Output the [x, y] coordinate of the center of the cell containing the given text.  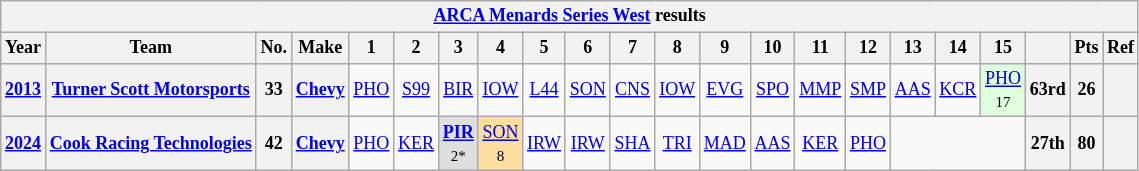
27th [1048, 144]
SPO [772, 90]
Cook Racing Technologies [150, 144]
SON [588, 90]
Ref [1121, 48]
L44 [544, 90]
9 [724, 48]
EVG [724, 90]
4 [500, 48]
26 [1086, 90]
2024 [24, 144]
PHO17 [1004, 90]
KCR [958, 90]
SON8 [500, 144]
33 [274, 90]
1 [372, 48]
Year [24, 48]
2 [416, 48]
S99 [416, 90]
BIR [458, 90]
11 [820, 48]
SHA [632, 144]
10 [772, 48]
6 [588, 48]
80 [1086, 144]
2013 [24, 90]
7 [632, 48]
MAD [724, 144]
Pts [1086, 48]
8 [678, 48]
TRI [678, 144]
42 [274, 144]
13 [912, 48]
PIR2* [458, 144]
12 [868, 48]
ARCA Menards Series West results [570, 16]
CNS [632, 90]
Make [320, 48]
14 [958, 48]
5 [544, 48]
SMP [868, 90]
63rd [1048, 90]
No. [274, 48]
MMP [820, 90]
Turner Scott Motorsports [150, 90]
15 [1004, 48]
3 [458, 48]
Team [150, 48]
